Scan for the cell matching the given text and deliver its [x, y] coordinate at center. 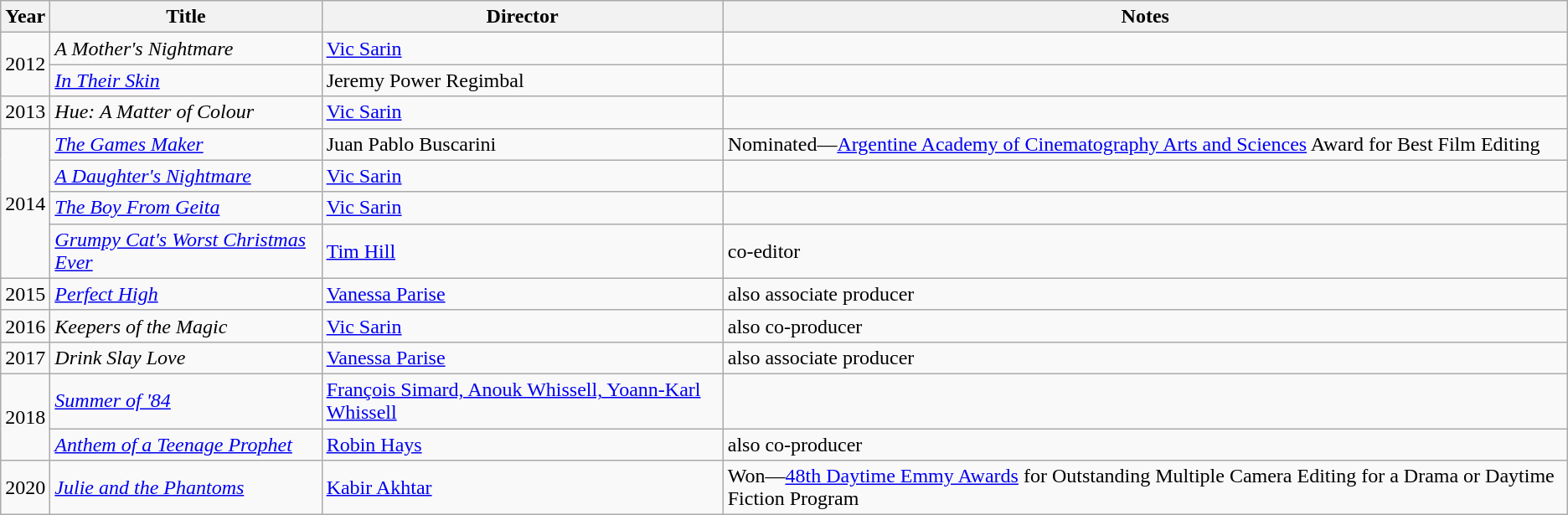
Hue: A Matter of Colour [186, 112]
Tim Hill [523, 251]
Notes [1145, 17]
2012 [25, 64]
Summer of '84 [186, 400]
Julie and the Phantoms [186, 487]
A Daughter's Nightmare [186, 176]
2014 [25, 203]
Title [186, 17]
co-editor [1145, 251]
Year [25, 17]
François Simard, Anouk Whissell, Yoann-Karl Whissell [523, 400]
Perfect High [186, 294]
Kabir Akhtar [523, 487]
Drink Slay Love [186, 358]
Won—48th Daytime Emmy Awards for Outstanding Multiple Camera Editing for a Drama or Daytime Fiction Program [1145, 487]
2020 [25, 487]
2016 [25, 326]
Juan Pablo Buscarini [523, 144]
A Mother's Nightmare [186, 49]
2015 [25, 294]
2017 [25, 358]
2013 [25, 112]
Grumpy Cat's Worst Christmas Ever [186, 251]
Robin Hays [523, 445]
Keepers of the Magic [186, 326]
In Their Skin [186, 80]
Anthem of a Teenage Prophet [186, 445]
2018 [25, 417]
The Games Maker [186, 144]
Jeremy Power Regimbal [523, 80]
Director [523, 17]
The Boy From Geita [186, 208]
Nominated—Argentine Academy of Cinematography Arts and Sciences Award for Best Film Editing [1145, 144]
